Provide the (X, Y) coordinate of the cell's center where the given text is located.  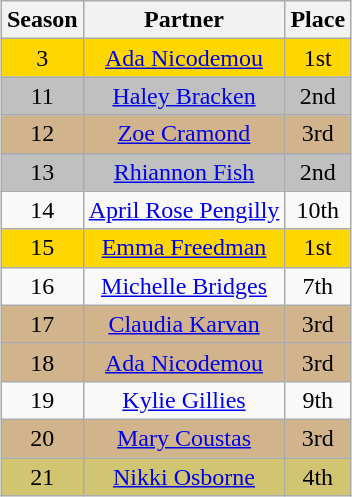
Michelle Bridges (184, 286)
Haley Bracken (184, 96)
10th (318, 210)
12 (42, 134)
19 (42, 400)
Rhiannon Fish (184, 172)
15 (42, 248)
April Rose Pengilly (184, 210)
Nikki Osborne (184, 477)
11 (42, 96)
20 (42, 438)
Emma Freedman (184, 248)
9th (318, 400)
4th (318, 477)
7th (318, 286)
Partner (184, 20)
Season (42, 20)
21 (42, 477)
13 (42, 172)
16 (42, 286)
Kylie Gillies (184, 400)
Place (318, 20)
Zoe Cramond (184, 134)
Claudia Karvan (184, 324)
17 (42, 324)
3 (42, 58)
Mary Coustas (184, 438)
14 (42, 210)
18 (42, 362)
